Identify which cell holds the provided text, then report its (X, Y) central coordinate. 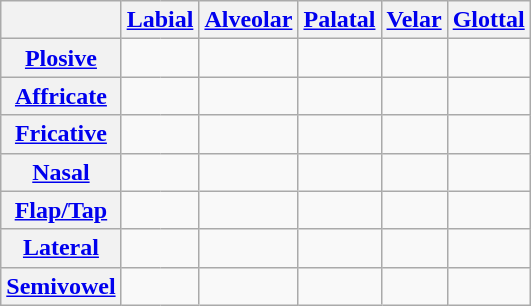
Palatal (340, 20)
Fricative (61, 134)
Labial (160, 20)
Lateral (61, 248)
Semivowel (61, 286)
Alveolar (248, 20)
Plosive (61, 58)
Flap/Tap (61, 210)
Velar (414, 20)
Affricate (61, 96)
Glottal (488, 20)
Nasal (61, 172)
